Scan for the cell matching the given text and deliver its (x, y) coordinate at center. 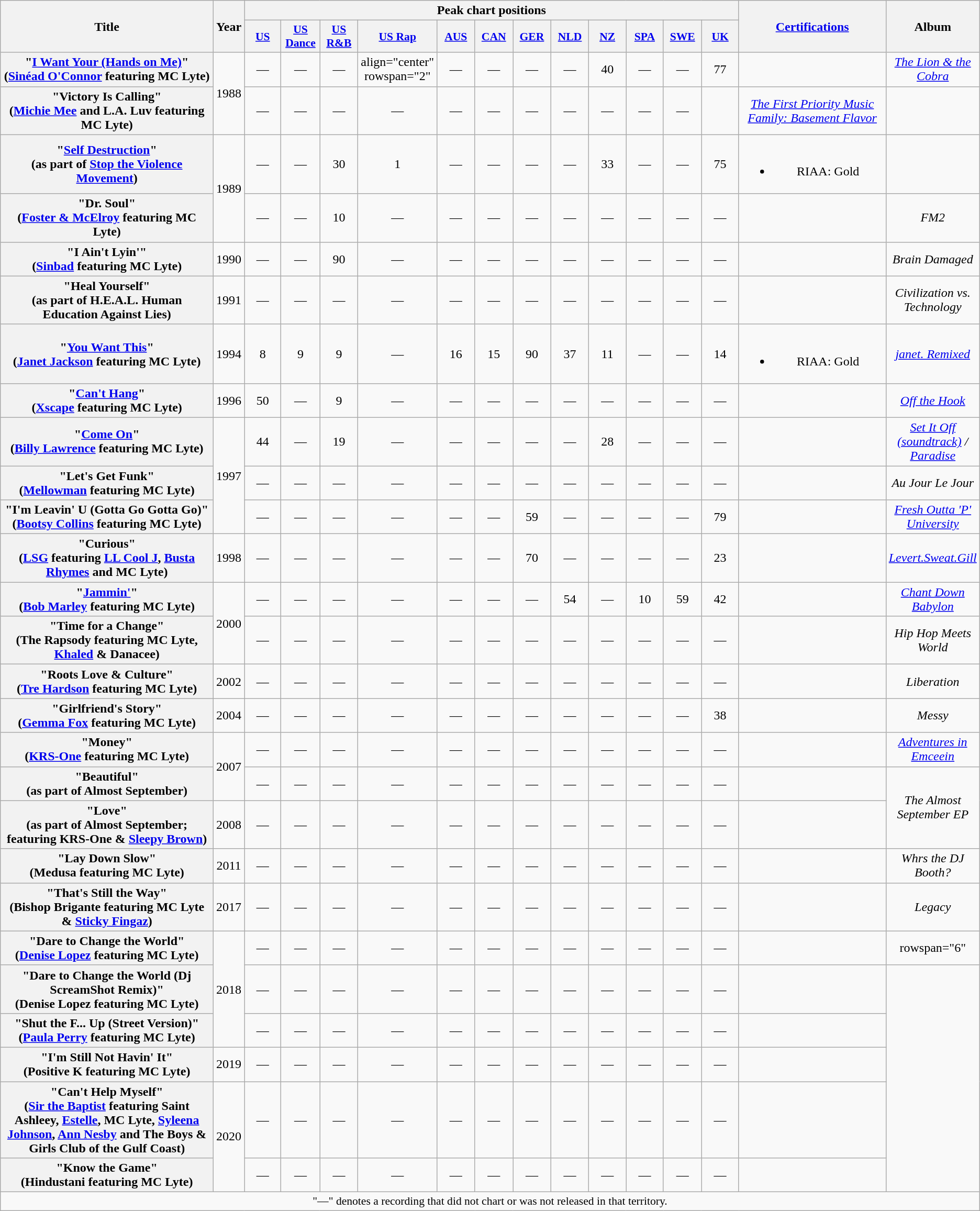
75 (720, 164)
1994 (229, 354)
2020 (229, 1137)
1996 (229, 400)
Brain Damaged (933, 259)
Peak chart positions (492, 10)
"Roots Love & Culture"(Tre Hardson featuring MC Lyte) (107, 682)
33 (607, 164)
2019 (229, 1064)
54 (570, 599)
2007 (229, 766)
"Beautiful"(as part of Almost September) (107, 783)
"Curious"(LSG featuring LL Cool J, Busta Rhymes and MC Lyte) (107, 558)
Title (107, 26)
1990 (229, 259)
align="center" rowspan="2" (398, 69)
2002 (229, 682)
Levert.Sweat.Gill (933, 558)
40 (607, 69)
2000 (229, 623)
"Know the Game"(Hindustani featuring MC Lyte) (107, 1175)
15 (494, 354)
"Dare to Change the World (Dj ScreamShot Remix)"(Denise Lopez featuring MC Lyte) (107, 989)
70 (532, 558)
Whrs the DJ Booth? (933, 866)
"—" denotes a recording that did not chart or was not released in that territory. (490, 1202)
UK (720, 37)
11 (607, 354)
1991 (229, 300)
2018 (229, 989)
Au Jour Le Jour (933, 483)
Fresh Outta 'P' University (933, 517)
Year (229, 26)
The Almost September EP (933, 807)
50 (263, 400)
"Money"(KRS-One featuring MC Lyte) (107, 750)
38 (720, 715)
"I'm Still Not Havin' It"(Positive K featuring MC Lyte) (107, 1064)
30 (339, 164)
42 (720, 599)
1997 (229, 475)
The Lion & the Cobra (933, 69)
Messy (933, 715)
Legacy (933, 907)
janet. Remixed (933, 354)
Album (933, 26)
GER (532, 37)
1989 (229, 188)
"That's Still the Way"(Bishop Brigante featuring MC Lyte & Sticky Fingaz) (107, 907)
SPA (645, 37)
"Girlfriend's Story"(Gemma Fox featuring MC Lyte) (107, 715)
"You Want This"(Janet Jackson featuring MC Lyte) (107, 354)
"Self Destruction"(as part of Stop the Violence Movement) (107, 164)
Liberation (933, 682)
"Time for a Change"(The Rapsody featuring MC Lyte, Khaled & Danacee) (107, 640)
2008 (229, 825)
US Dance (300, 37)
19 (339, 441)
1988 (229, 93)
AUS (456, 37)
"Can't Hang"(Xscape featuring MC Lyte) (107, 400)
"Shut the F... Up (Street Version)"(Paula Perry featuring MC Lyte) (107, 1030)
Hip Hop Meets World (933, 640)
"I Ain't Lyin'"(Sinbad featuring MC Lyte) (107, 259)
US (263, 37)
rowspan="6" (933, 948)
"I Want Your (Hands on Me)"(Sinéad O'Connor featuring MC Lyte) (107, 69)
Chant Down Babylon (933, 599)
77 (720, 69)
US R&B (339, 37)
SWE (683, 37)
23 (720, 558)
Civilization vs. Technology (933, 300)
16 (456, 354)
NLD (570, 37)
37 (570, 354)
8 (263, 354)
1 (398, 164)
2017 (229, 907)
Adventures in Emceein (933, 750)
1998 (229, 558)
79 (720, 517)
28 (607, 441)
"Lay Down Slow"(Medusa featuring MC Lyte) (107, 866)
"Let's Get Funk"(Mellowman featuring MC Lyte) (107, 483)
"Victory Is Calling"(Michie Mee and L.A. Luv featuring MC Lyte) (107, 110)
"Come On"(Billy Lawrence featuring MC Lyte) (107, 441)
FM2 (933, 218)
"Dr. Soul"(Foster & McElroy featuring MC Lyte) (107, 218)
"I'm Leavin' U (Gotta Go Gotta Go)"(Bootsy Collins featuring MC Lyte) (107, 517)
"Heal Yourself"(as part of H.E.A.L. Human Education Against Lies) (107, 300)
"Dare to Change the World"(Denise Lopez featuring MC Lyte) (107, 948)
2004 (229, 715)
US Rap (398, 37)
Off the Hook (933, 400)
14 (720, 354)
Set It Off (soundtrack) / Paradise (933, 441)
The First Priority Music Family: Basement Flavor (812, 110)
CAN (494, 37)
2011 (229, 866)
"Jammin'"(Bob Marley featuring MC Lyte) (107, 599)
NZ (607, 37)
"Love"(as part of Almost September; featuring KRS-One & Sleepy Brown) (107, 825)
44 (263, 441)
Certifications (812, 26)
